Search for the cell housing the specified text and yield its (x, y) center coordinate. 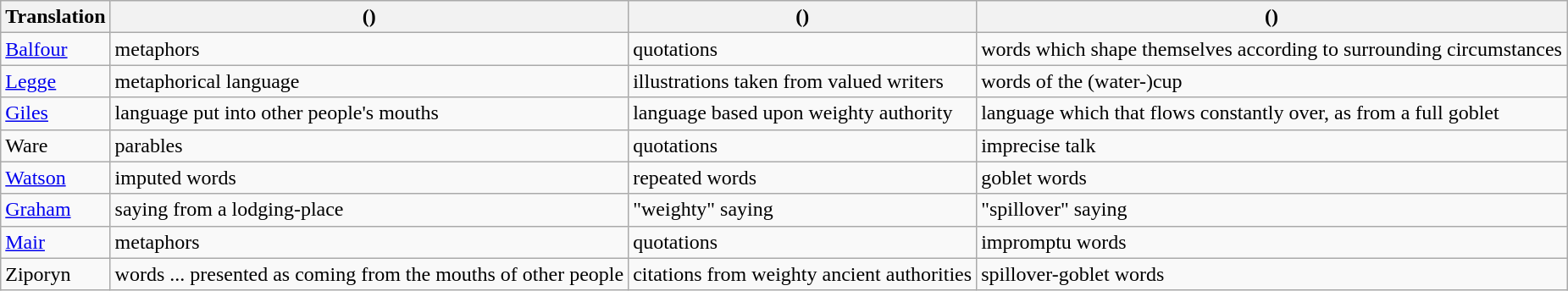
parables (369, 145)
"weighty" saying (803, 210)
Ware (56, 145)
Graham (56, 210)
words of the (water-)cup (1272, 81)
spillover-goblet words (1272, 274)
Giles (56, 113)
language based upon weighty authority (803, 113)
language put into other people's mouths (369, 113)
goblet words (1272, 178)
Ziporyn (56, 274)
repeated words (803, 178)
Translation (56, 17)
language which that flows constantly over, as from a full goblet (1272, 113)
imputed words (369, 178)
words which shape themselves according to surrounding circumstances (1272, 49)
words ... presented as coming from the mouths of other people (369, 274)
metaphorical language (369, 81)
Watson (56, 178)
saying from a lodging-place (369, 210)
imprecise talk (1272, 145)
impromptu words (1272, 242)
illustrations taken from valued writers (803, 81)
Legge (56, 81)
Balfour (56, 49)
citations from weighty ancient authorities (803, 274)
"spillover" saying (1272, 210)
Mair (56, 242)
